Output the (x, y) coordinate of the center of the cell containing the given text.  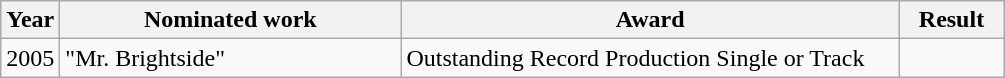
Nominated work (230, 20)
Year (30, 20)
2005 (30, 58)
Award (650, 20)
"Mr. Brightside" (230, 58)
Outstanding Record Production Single or Track (650, 58)
Result (951, 20)
